Output the (X, Y) coordinate of the center of the cell containing the given text.  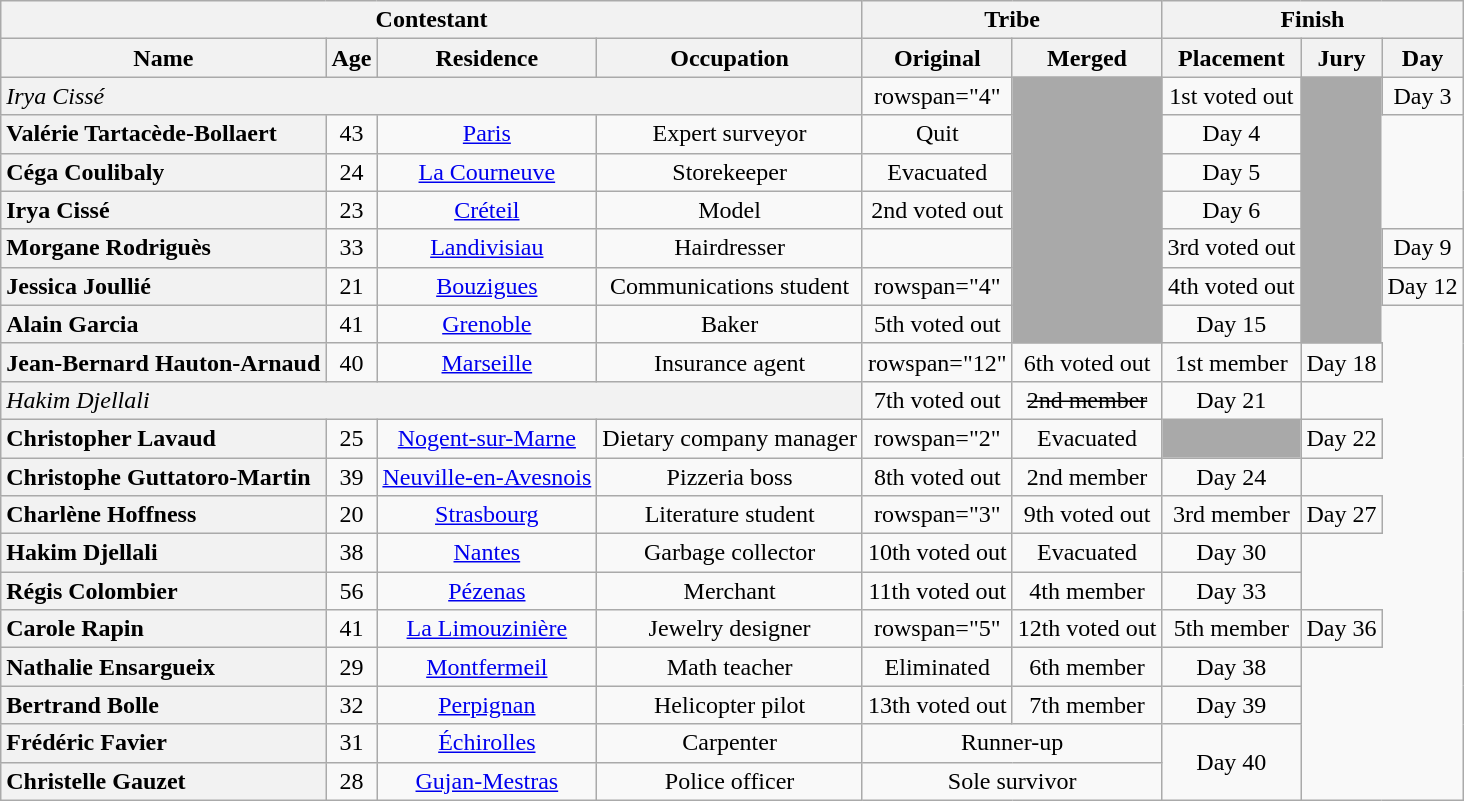
Day (1422, 58)
Expert surveyor (730, 134)
Montfermeil (487, 667)
Model (730, 210)
12th voted out (1087, 629)
29 (352, 667)
6th voted out (1087, 362)
2nd voted out (937, 210)
Bouzigues (487, 286)
Original (937, 58)
3rd voted out (1232, 248)
9th voted out (1087, 515)
Contestant (432, 20)
4th voted out (1232, 286)
Name (164, 58)
rowspan="2" (937, 438)
Day 4 (1232, 134)
Jessica Joullié (164, 286)
10th voted out (937, 553)
Pizzeria boss (730, 477)
11th voted out (937, 591)
Carole Rapin (164, 629)
20 (352, 515)
Occupation (730, 58)
Sole survivor (1012, 781)
Day 30 (1232, 553)
Christopher Lavaud (164, 438)
Residence (487, 58)
Céga Coulibaly (164, 172)
Day 5 (1232, 172)
Morgane Rodriguès (164, 248)
Eliminated (937, 667)
Quit (937, 134)
Day 36 (1342, 629)
Christelle Gauzet (164, 781)
Strasbourg (487, 515)
Placement (1232, 58)
Régis Colombier (164, 591)
Day 18 (1342, 362)
4th member (1087, 591)
Neuville-en-Avesnois (487, 477)
40 (352, 362)
Day 40 (1232, 762)
Paris (487, 134)
Tribe (1012, 20)
Jean-Bernard Hauton-Arnaud (164, 362)
Finish (1312, 20)
Dietary company manager (730, 438)
Alain Garcia (164, 324)
La Limouzinière (487, 629)
rowspan="3" (937, 515)
Nathalie Ensargueix (164, 667)
25 (352, 438)
Day 39 (1232, 705)
8th voted out (937, 477)
Day 21 (1232, 400)
24 (352, 172)
Merchant (730, 591)
Day 15 (1232, 324)
Créteil (487, 210)
1st voted out (1232, 96)
6th member (1087, 667)
28 (352, 781)
Christophe Guttatoro-Martin (164, 477)
Day 6 (1232, 210)
Helicopter pilot (730, 705)
Gujan-Mestras (487, 781)
5th member (1232, 629)
Perpignan (487, 705)
Day 22 (1342, 438)
Storekeeper (730, 172)
Bertrand Bolle (164, 705)
Insurance agent (730, 362)
Police officer (730, 781)
23 (352, 210)
Day 3 (1422, 96)
Merged (1087, 58)
33 (352, 248)
rowspan="12" (937, 362)
rowspan="5" (937, 629)
Runner-up (1012, 743)
32 (352, 705)
Carpenter (730, 743)
56 (352, 591)
Nantes (487, 553)
5th voted out (937, 324)
Frédéric Favier (164, 743)
Math teacher (730, 667)
Charlène Hoffness (164, 515)
Hairdresser (730, 248)
Day 27 (1342, 515)
Day 12 (1422, 286)
Jewelry designer (730, 629)
Jury (1342, 58)
Garbage collector (730, 553)
Échirolles (487, 743)
La Courneuve (487, 172)
43 (352, 134)
39 (352, 477)
Baker (730, 324)
Communications student (730, 286)
13th voted out (937, 705)
Nogent-sur-Marne (487, 438)
Literature student (730, 515)
Day 33 (1232, 591)
Landivisiau (487, 248)
Day 9 (1422, 248)
31 (352, 743)
Age (352, 58)
3rd member (1232, 515)
Marseille (487, 362)
Grenoble (487, 324)
21 (352, 286)
Day 38 (1232, 667)
Day 24 (1232, 477)
38 (352, 553)
7th member (1087, 705)
Valérie Tartacède-Bollaert (164, 134)
7th voted out (937, 400)
1st member (1232, 362)
Pézenas (487, 591)
